Extract the [x, y] coordinate from the center of the cell holding the provided text.  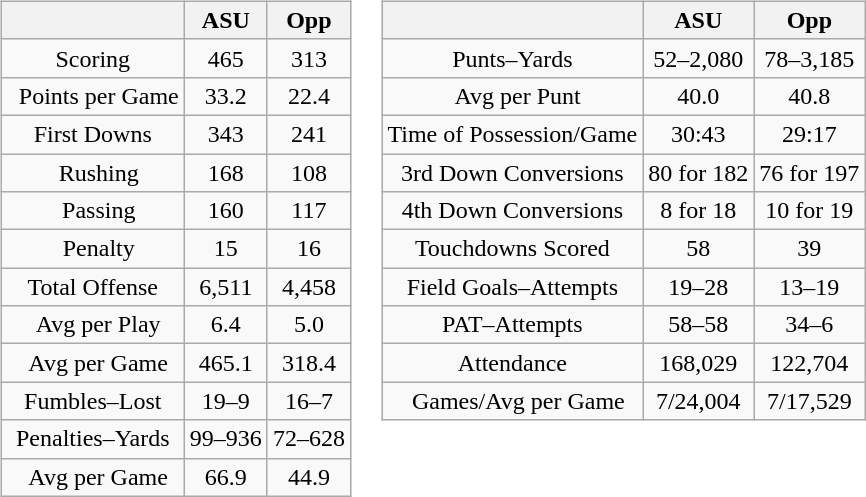
Penalties–Yards [92, 439]
52–2,080 [698, 58]
19–28 [698, 287]
10 for 19 [810, 211]
5.0 [308, 325]
Avg per Punt [512, 96]
108 [308, 173]
7/17,529 [810, 401]
Time of Possession/Game [512, 134]
39 [810, 249]
Scoring [92, 58]
168 [226, 173]
15 [226, 249]
99–936 [226, 439]
7/24,004 [698, 401]
122,704 [810, 363]
343 [226, 134]
Avg per Play [92, 325]
19–9 [226, 401]
58–58 [698, 325]
72–628 [308, 439]
Games/Avg per Game [512, 401]
Total Offense [92, 287]
318.4 [308, 363]
241 [308, 134]
8 for 18 [698, 211]
22.4 [308, 96]
First Downs [92, 134]
40.8 [810, 96]
313 [308, 58]
44.9 [308, 477]
33.2 [226, 96]
Attendance [512, 363]
Fumbles–Lost [92, 401]
66.9 [226, 477]
4th Down Conversions [512, 211]
40.0 [698, 96]
30:43 [698, 134]
3rd Down Conversions [512, 173]
Touchdowns Scored [512, 249]
Passing [92, 211]
34–6 [810, 325]
465 [226, 58]
117 [308, 211]
4,458 [308, 287]
Rushing [92, 173]
13–19 [810, 287]
168,029 [698, 363]
16 [308, 249]
160 [226, 211]
76 for 197 [810, 173]
Field Goals–Attempts [512, 287]
58 [698, 249]
6.4 [226, 325]
Points per Game [92, 96]
29:17 [810, 134]
16–7 [308, 401]
6,511 [226, 287]
PAT–Attempts [512, 325]
465.1 [226, 363]
Penalty [92, 249]
78–3,185 [810, 58]
80 for 182 [698, 173]
Punts–Yards [512, 58]
